Capture the cell that displays the provided text and extract its [x, y] central coordinate. 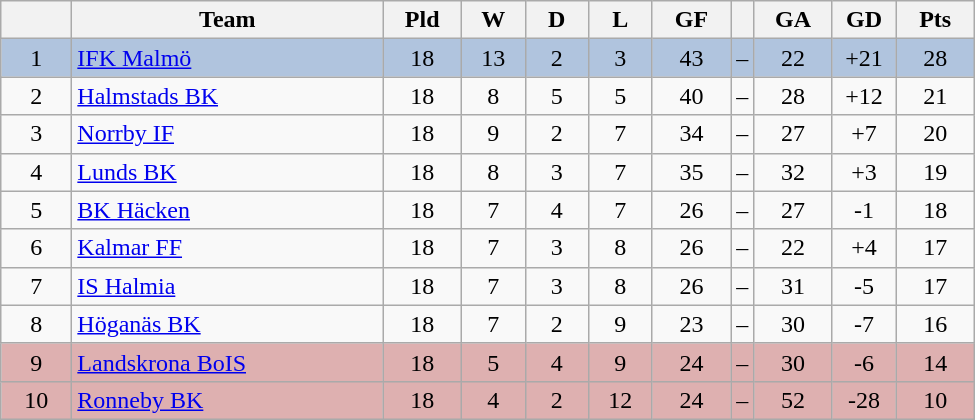
21 [936, 96]
+4 [864, 248]
Kalmar FF [228, 248]
GD [864, 20]
GA [794, 20]
13 [493, 58]
43 [692, 58]
12 [621, 400]
BK Häcken [228, 210]
D [557, 20]
Pts [936, 20]
Ronneby BK [228, 400]
35 [692, 172]
L [621, 20]
Norrby IF [228, 134]
32 [794, 172]
34 [692, 134]
Höganäs BK [228, 324]
-6 [864, 362]
40 [692, 96]
Landskrona BoIS [228, 362]
23 [692, 324]
-7 [864, 324]
+7 [864, 134]
19 [936, 172]
Pld [422, 20]
-5 [864, 286]
+21 [864, 58]
+12 [864, 96]
31 [794, 286]
6 [36, 248]
W [493, 20]
Halmstads BK [228, 96]
52 [794, 400]
+3 [864, 172]
20 [936, 134]
GF [692, 20]
IS Halmia [228, 286]
14 [936, 362]
Team [228, 20]
-1 [864, 210]
Lunds BK [228, 172]
16 [936, 324]
-28 [864, 400]
IFK Malmö [228, 58]
1 [36, 58]
